Locate the cell with the specified text and output its [X, Y] center coordinate. 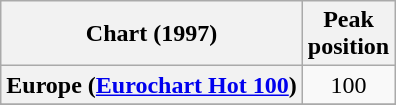
Europe (Eurochart Hot 100) [152, 85]
Chart (1997) [152, 34]
Peakposition [348, 34]
100 [348, 85]
